Search for the cell housing the specified text and yield its [X, Y] center coordinate. 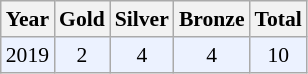
2019 [28, 55]
Silver [142, 19]
10 [278, 55]
2 [82, 55]
Bronze [212, 19]
Year [28, 19]
Total [278, 19]
Gold [82, 19]
